Output the [X, Y] coordinate of the center of the cell containing the given text.  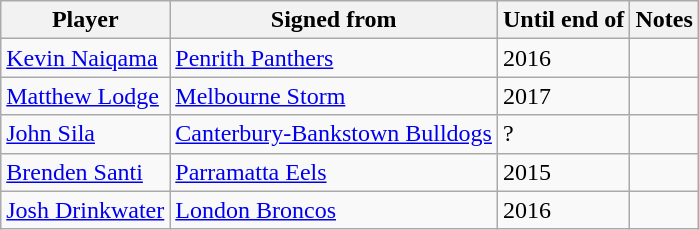
Matthew Lodge [86, 96]
London Broncos [334, 210]
Canterbury-Bankstown Bulldogs [334, 134]
Signed from [334, 20]
Until end of [563, 20]
2015 [563, 172]
2017 [563, 96]
? [563, 134]
Melbourne Storm [334, 96]
John Sila [86, 134]
Kevin Naiqama [86, 58]
Notes [664, 20]
Josh Drinkwater [86, 210]
Player [86, 20]
Parramatta Eels [334, 172]
Brenden Santi [86, 172]
Penrith Panthers [334, 58]
